Output the (X, Y) coordinate of the center of the cell containing the given text.  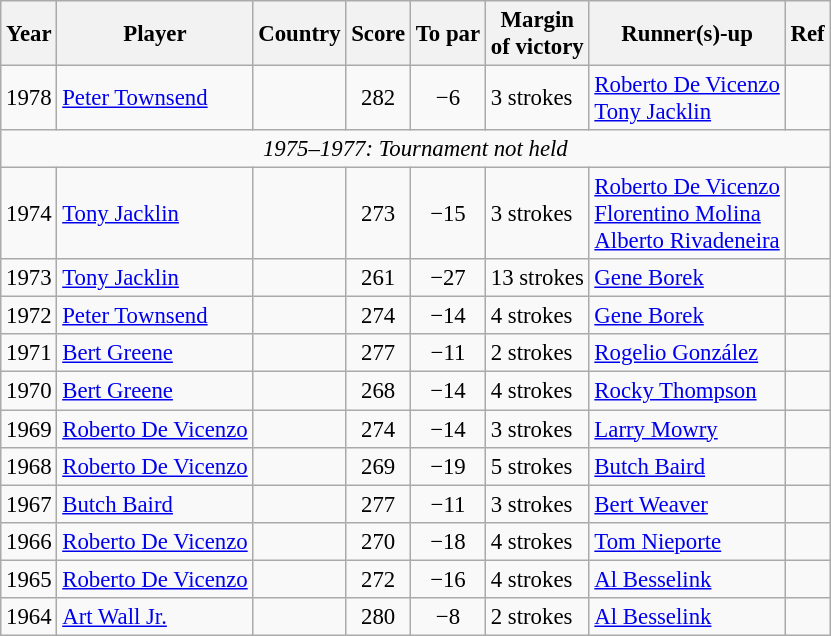
13 strokes (537, 278)
Roberto De Vicenzo Tony Jacklin (687, 98)
269 (378, 466)
1965 (29, 579)
Rogelio González (687, 353)
−19 (448, 466)
−6 (448, 98)
Rocky Thompson (687, 391)
282 (378, 98)
1970 (29, 391)
1974 (29, 214)
1973 (29, 278)
Roberto De Vicenzo Florentino Molina Alberto Rivadeneira (687, 214)
−27 (448, 278)
1978 (29, 98)
−8 (448, 617)
Runner(s)-up (687, 34)
Country (300, 34)
Year (29, 34)
Bert Weaver (687, 504)
1966 (29, 541)
Ref (808, 34)
261 (378, 278)
1972 (29, 316)
−18 (448, 541)
1968 (29, 466)
272 (378, 579)
1975–1977: Tournament not held (416, 149)
To par (448, 34)
Larry Mowry (687, 429)
Art Wall Jr. (155, 617)
1969 (29, 429)
270 (378, 541)
−16 (448, 579)
Marginof victory (537, 34)
1967 (29, 504)
Player (155, 34)
1964 (29, 617)
5 strokes (537, 466)
268 (378, 391)
1971 (29, 353)
280 (378, 617)
Tom Nieporte (687, 541)
273 (378, 214)
−15 (448, 214)
Score (378, 34)
